Extract the [x, y] coordinate from the center of the cell holding the provided text.  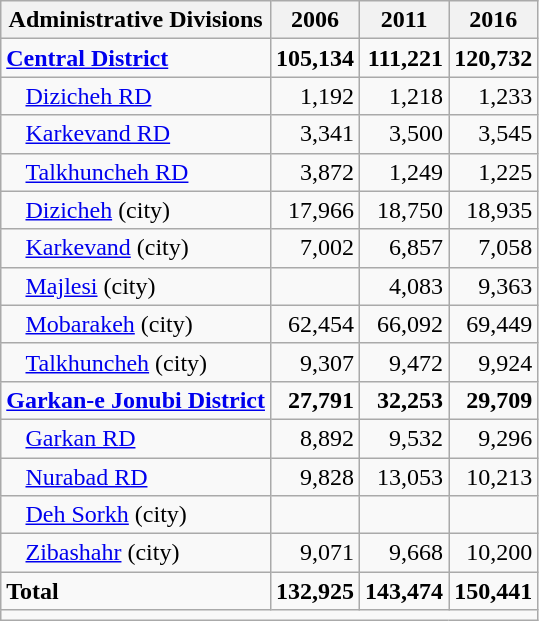
2006 [314, 20]
Nurabad RD [136, 477]
18,750 [404, 210]
150,441 [494, 591]
Dizicheh (city) [136, 210]
66,092 [404, 324]
Zibashahr (city) [136, 553]
143,474 [404, 591]
Administrative Divisions [136, 20]
3,341 [314, 134]
9,307 [314, 362]
62,454 [314, 324]
Garkan RD [136, 438]
69,449 [494, 324]
27,791 [314, 400]
18,935 [494, 210]
8,892 [314, 438]
Talkhuncheh (city) [136, 362]
Garkan-e Jonubi District [136, 400]
13,053 [404, 477]
Majlesi (city) [136, 286]
2011 [404, 20]
1,225 [494, 172]
32,253 [404, 400]
9,363 [494, 286]
105,134 [314, 58]
3,872 [314, 172]
Total [136, 591]
4,083 [404, 286]
7,002 [314, 248]
29,709 [494, 400]
1,233 [494, 96]
10,213 [494, 477]
9,296 [494, 438]
9,828 [314, 477]
Karkevand (city) [136, 248]
9,532 [404, 438]
6,857 [404, 248]
Deh Sorkh (city) [136, 515]
Central District [136, 58]
9,924 [494, 362]
3,500 [404, 134]
10,200 [494, 553]
132,925 [314, 591]
1,249 [404, 172]
9,071 [314, 553]
3,545 [494, 134]
17,966 [314, 210]
Mobarakeh (city) [136, 324]
Dizicheh RD [136, 96]
7,058 [494, 248]
2016 [494, 20]
120,732 [494, 58]
1,192 [314, 96]
1,218 [404, 96]
9,472 [404, 362]
Karkevand RD [136, 134]
Talkhuncheh RD [136, 172]
111,221 [404, 58]
9,668 [404, 553]
